Identify which cell holds the provided text, then report its [x, y] central coordinate. 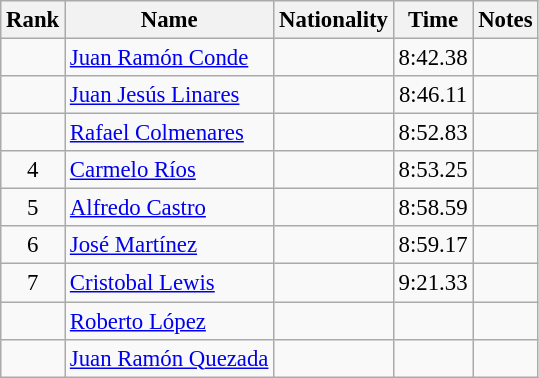
9:21.33 [433, 283]
Rank [33, 20]
5 [33, 208]
Rafael Colmenares [170, 133]
Roberto López [170, 321]
Name [170, 20]
4 [33, 170]
8:52.83 [433, 133]
Notes [506, 20]
Juan Jesús Linares [170, 95]
Carmelo Ríos [170, 170]
8:58.59 [433, 208]
7 [33, 283]
Juan Ramón Quezada [170, 358]
8:53.25 [433, 170]
8:59.17 [433, 245]
Nationality [334, 20]
8:42.38 [433, 58]
José Martínez [170, 245]
8:46.11 [433, 95]
Juan Ramón Conde [170, 58]
Alfredo Castro [170, 208]
6 [33, 245]
Time [433, 20]
Cristobal Lewis [170, 283]
